From the cell containing the given text, extract its center point as [X, Y] coordinate. 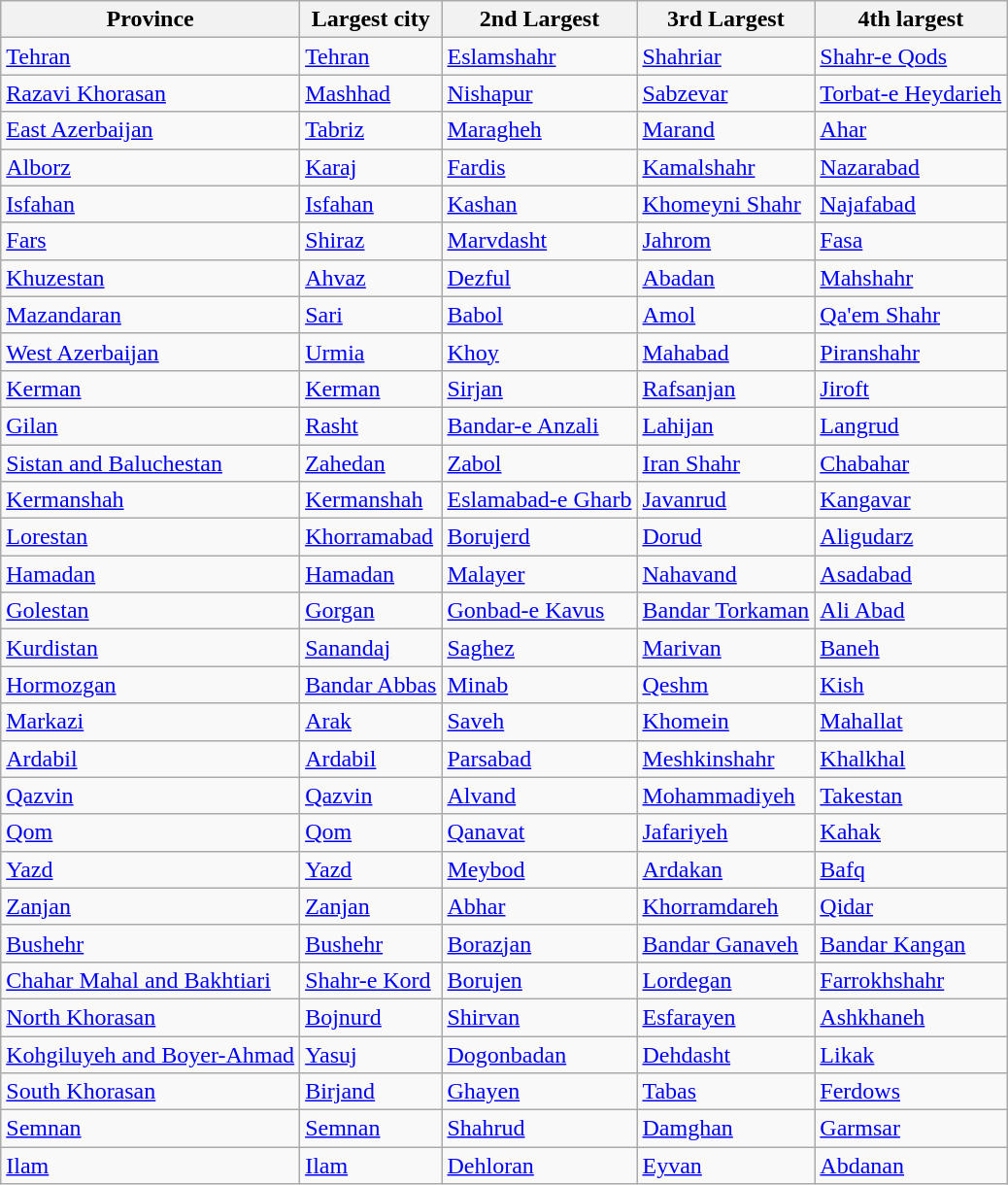
3rd Largest [726, 19]
Amol [726, 315]
Hormozgan [151, 685]
Khoy [540, 352]
Dogonbadan [540, 1054]
Ghayen [540, 1092]
Alborz [151, 167]
West Azerbaijan [151, 352]
Chahar Mahal and Bakhtiari [151, 980]
Lorestan [151, 537]
Aligudarz [911, 537]
Mohammadiyeh [726, 796]
Dezful [540, 278]
Takestan [911, 796]
Mashhad [371, 93]
Mahshahr [911, 278]
Birjand [371, 1092]
Babol [540, 315]
Shirvan [540, 1017]
Saghez [540, 648]
Shahr-e Kord [371, 980]
Ferdows [911, 1092]
Chabahar [911, 463]
Eslamabad-e Gharb [540, 500]
Sistan and Baluchestan [151, 463]
Tabas [726, 1092]
Dorud [726, 537]
Gorgan [371, 611]
Rafsanjan [726, 389]
Qidar [911, 906]
Nazarabad [911, 167]
Baneh [911, 648]
Bojnurd [371, 1017]
2nd Largest [540, 19]
East Azerbaijan [151, 130]
Kangavar [911, 500]
Golestan [151, 611]
Marand [726, 130]
Gonbad-e Kavus [540, 611]
Minab [540, 685]
Bafq [911, 869]
Borujerd [540, 537]
Meybod [540, 869]
Meshkinshahr [726, 759]
Mazandaran [151, 315]
Nahavand [726, 574]
Ahvaz [371, 278]
Bandar Torkaman [726, 611]
Rasht [371, 425]
Likak [911, 1054]
Mahallat [911, 722]
Esfarayen [726, 1017]
Abadan [726, 278]
Kohgiluyeh and Boyer-Ahmad [151, 1054]
Damghan [726, 1129]
Marivan [726, 648]
Shiraz [371, 241]
Eslamshahr [540, 56]
Bandar Kangan [911, 943]
Borujen [540, 980]
Lordegan [726, 980]
Tabriz [371, 130]
Khorramabad [371, 537]
Kish [911, 685]
Khorramdareh [726, 906]
Ardakan [726, 869]
Qa'em Shahr [911, 315]
Alvand [540, 796]
Sari [371, 315]
North Khorasan [151, 1017]
Sirjan [540, 389]
Shahrud [540, 1129]
Qeshm [726, 685]
Bandar Ganaveh [726, 943]
Kashan [540, 204]
Arak [371, 722]
Kamalshahr [726, 167]
Razavi Khorasan [151, 93]
Sabzevar [726, 93]
Province [151, 19]
Iran Shahr [726, 463]
Markazi [151, 722]
Khomeyni Shahr [726, 204]
Kurdistan [151, 648]
Saveh [540, 722]
Dehloran [540, 1166]
Zabol [540, 463]
Parsabad [540, 759]
Farrokhshahr [911, 980]
Bandar-e Anzali [540, 425]
Langrud [911, 425]
Asadabad [911, 574]
Dehdasht [726, 1054]
Jahrom [726, 241]
Urmia [371, 352]
Jiroft [911, 389]
Karaj [371, 167]
Jafariyeh [726, 832]
Ashkhaneh [911, 1017]
Yasuj [371, 1054]
Javanrud [726, 500]
Ahar [911, 130]
Fasa [911, 241]
Borazjan [540, 943]
Shahr-e Qods [911, 56]
Marvdasht [540, 241]
Garmsar [911, 1129]
4th largest [911, 19]
Gilan [151, 425]
Najafabad [911, 204]
Eyvan [726, 1166]
Abdanan [911, 1166]
Malayer [540, 574]
Lahijan [726, 425]
Khomein [726, 722]
Abhar [540, 906]
Fars [151, 241]
Mahabad [726, 352]
Zahedan [371, 463]
South Khorasan [151, 1092]
Bandar Abbas [371, 685]
Kahak [911, 832]
Khalkhal [911, 759]
Shahriar [726, 56]
Piranshahr [911, 352]
Maragheh [540, 130]
Khuzestan [151, 278]
Qanavat [540, 832]
Largest city [371, 19]
Sanandaj [371, 648]
Ali Abad [911, 611]
Torbat-e Heydarieh [911, 93]
Nishapur [540, 93]
Fardis [540, 167]
